Find where the given text appears and provide that cell's center as [X, Y] coordinate. 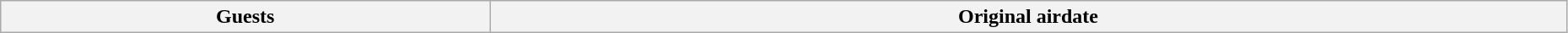
Guests [245, 17]
Original airdate [1029, 17]
